Output the [x, y] coordinate of the center of the cell containing the given text.  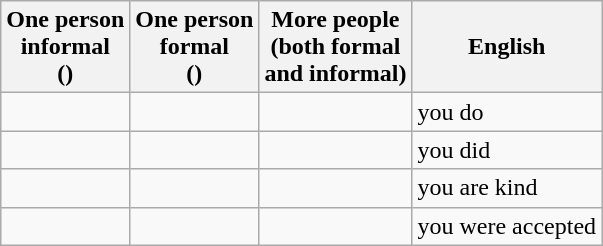
One personformal() [194, 47]
English [507, 47]
More people(both formaland informal) [336, 47]
you do [507, 112]
you did [507, 150]
you are kind [507, 188]
One personinformal() [66, 47]
you were accepted [507, 226]
